Capture the cell that displays the provided text and extract its [X, Y] central coordinate. 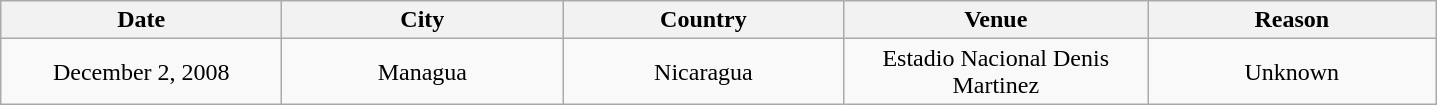
Estadio Nacional Denis Martinez [996, 72]
Unknown [1292, 72]
Reason [1292, 20]
Venue [996, 20]
Nicaragua [704, 72]
Managua [422, 72]
Date [142, 20]
Country [704, 20]
City [422, 20]
December 2, 2008 [142, 72]
